From the cell containing the given text, extract its center point as (x, y) coordinate. 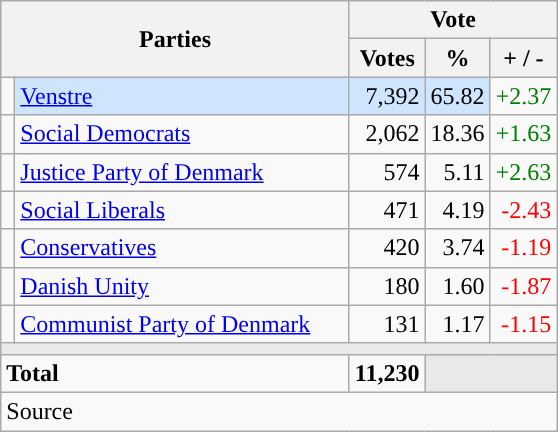
Justice Party of Denmark (182, 172)
Social Democrats (182, 134)
18.36 (458, 134)
Total (176, 373)
2,062 (387, 134)
5.11 (458, 172)
Conservatives (182, 248)
+2.37 (524, 96)
1.17 (458, 324)
Social Liberals (182, 210)
Communist Party of Denmark (182, 324)
% (458, 58)
420 (387, 248)
+1.63 (524, 134)
-1.87 (524, 286)
3.74 (458, 248)
Venstre (182, 96)
Vote (452, 20)
Parties (176, 39)
4.19 (458, 210)
Source (279, 411)
+2.63 (524, 172)
131 (387, 324)
1.60 (458, 286)
+ / - (524, 58)
-2.43 (524, 210)
65.82 (458, 96)
-1.15 (524, 324)
574 (387, 172)
11,230 (387, 373)
471 (387, 210)
180 (387, 286)
-1.19 (524, 248)
Votes (387, 58)
7,392 (387, 96)
Danish Unity (182, 286)
